Output the (X, Y) coordinate of the center of the cell containing the given text.  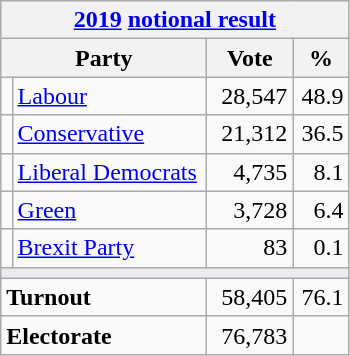
Liberal Democrats (110, 172)
6.4 (321, 210)
58,405 (250, 297)
% (321, 58)
Turnout (104, 297)
36.5 (321, 134)
3,728 (250, 210)
76.1 (321, 297)
Conservative (110, 134)
0.1 (321, 248)
21,312 (250, 134)
8.1 (321, 172)
Electorate (104, 335)
Vote (250, 58)
76,783 (250, 335)
Party (104, 58)
28,547 (250, 96)
83 (250, 248)
4,735 (250, 172)
2019 notional result (175, 20)
48.9 (321, 96)
Green (110, 210)
Labour (110, 96)
Brexit Party (110, 248)
